Detect which cell encompasses the target text, then output its [x, y] center coordinate. 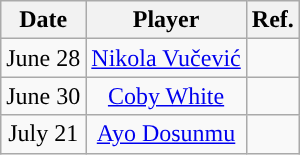
Ayo Dosunmu [166, 134]
June 28 [44, 58]
Ref. [272, 20]
Date [44, 20]
Coby White [166, 96]
June 30 [44, 96]
July 21 [44, 134]
Player [166, 20]
Nikola Vučević [166, 58]
